Pinpoint the cell where the given text exists, returning its [X, Y] midpoint coordinate. 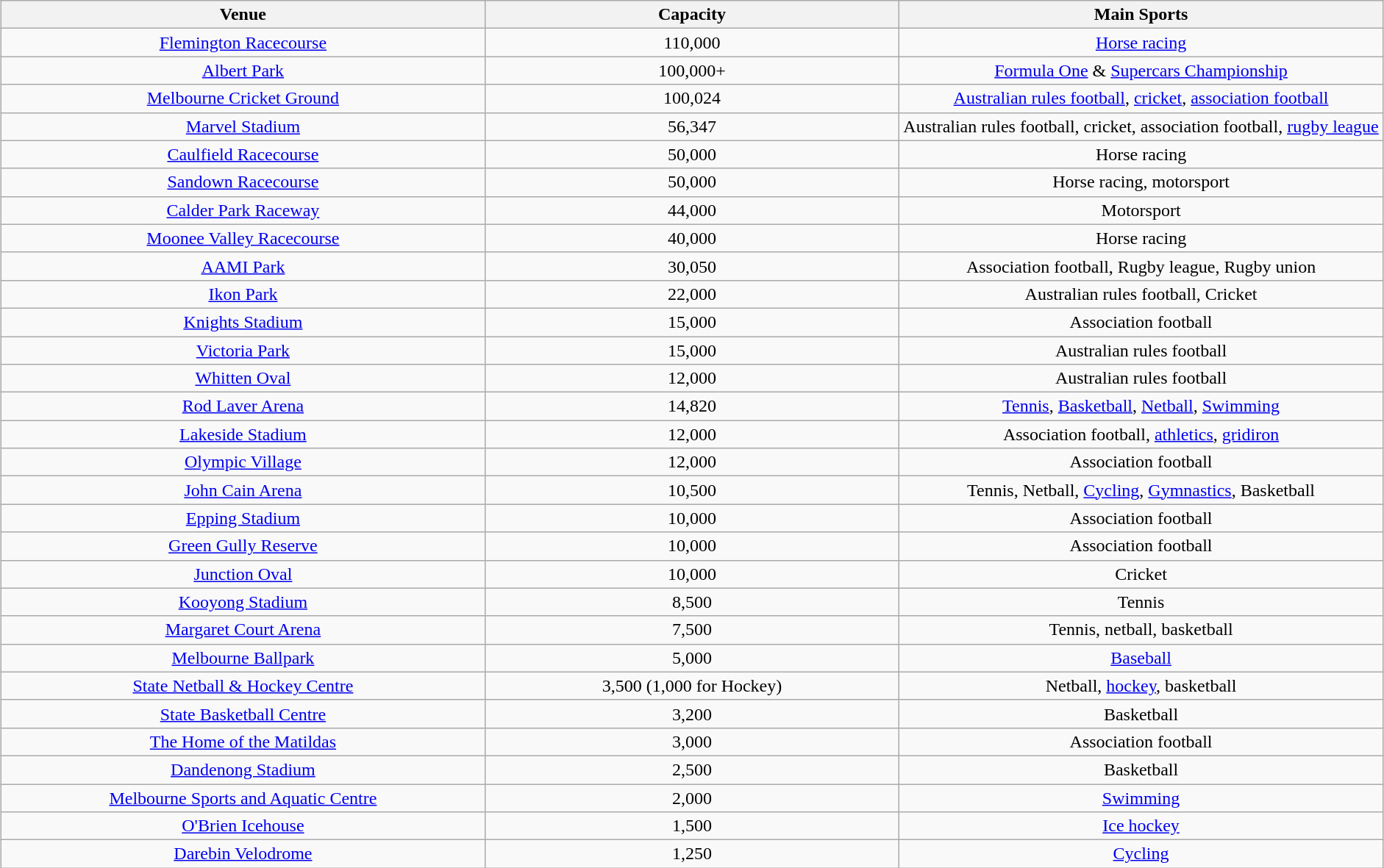
Albert Park [243, 71]
Melbourne Sports and Aquatic Centre [243, 797]
3,500 (1,000 for Hockey) [692, 686]
110,000 [692, 43]
Calder Park Raceway [243, 210]
Venue [243, 15]
3,000 [692, 742]
Motorsport [1141, 210]
Cricket [1141, 574]
Caulfield Racecourse [243, 154]
56,347 [692, 126]
Association football, athletics, gridiron [1141, 434]
Australian rules football, cricket, association football, rugby league [1141, 126]
30,050 [692, 266]
44,000 [692, 210]
Tennis, Netball, Cycling, Gymnastics, Basketball [1141, 490]
Baseball [1141, 658]
Whitten Oval [243, 379]
State Netball & Hockey Centre [243, 686]
10,500 [692, 490]
Ice hockey [1141, 826]
Victoria Park [243, 351]
Junction Oval [243, 574]
Sandown Racecourse [243, 182]
Horse racing, motorsport [1141, 182]
Epping Stadium [243, 518]
Olympic Village [243, 462]
Dandenong Stadium [243, 770]
Main Sports [1141, 15]
Netball, hockey, basketball [1141, 686]
Knights Stadium [243, 322]
Australian rules football, cricket, association football [1141, 98]
Melbourne Cricket Ground [243, 98]
Rod Laver Arena [243, 406]
Tennis [1141, 602]
Green Gully Reserve [243, 546]
John Cain Arena [243, 490]
Cycling [1141, 854]
1,500 [692, 826]
7,500 [692, 630]
1,250 [692, 854]
2,000 [692, 797]
Ikon Park [243, 294]
Lakeside Stadium [243, 434]
5,000 [692, 658]
Australian rules football, Cricket [1141, 294]
Moonee Valley Racecourse [243, 238]
Tennis, Basketball, Netball, Swimming [1141, 406]
Darebin Velodrome [243, 854]
Capacity [692, 15]
100,000+ [692, 71]
22,000 [692, 294]
Melbourne Ballpark [243, 658]
Association football, Rugby league, Rugby union [1141, 266]
O'Brien Icehouse [243, 826]
100,024 [692, 98]
State Basketball Centre [243, 714]
3,200 [692, 714]
AAMI Park [243, 266]
8,500 [692, 602]
Swimming [1141, 797]
Tennis, netball, basketball [1141, 630]
Formula One & Supercars Championship [1141, 71]
Flemington Racecourse [243, 43]
40,000 [692, 238]
Marvel Stadium [243, 126]
Kooyong Stadium [243, 602]
The Home of the Matildas [243, 742]
Margaret Court Arena [243, 630]
2,500 [692, 770]
14,820 [692, 406]
